Output the (X, Y) coordinate of the center of the cell containing the given text.  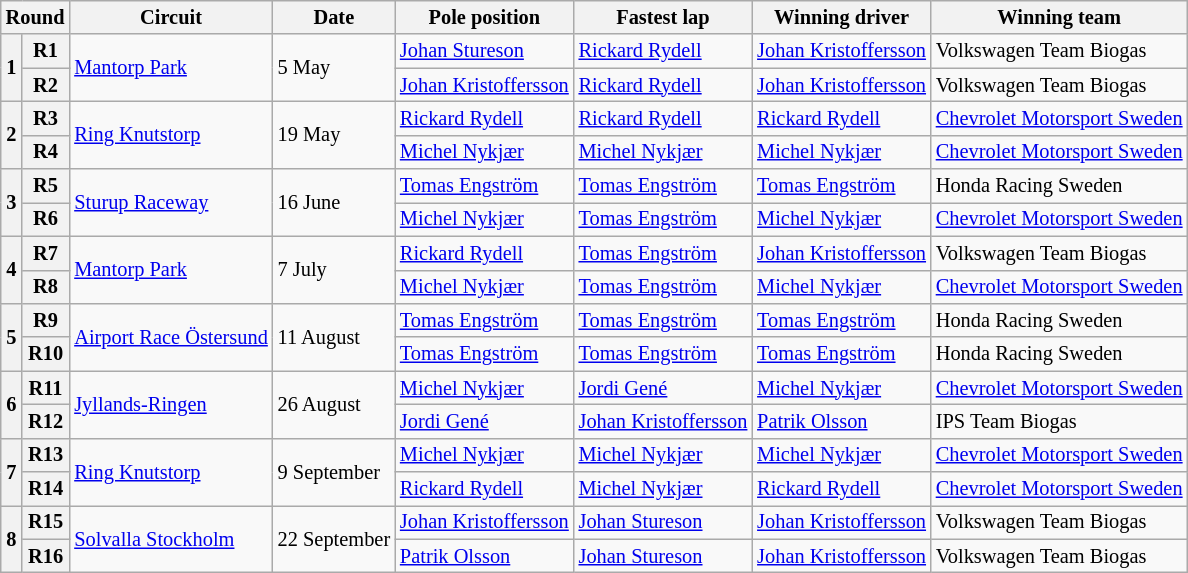
Solvalla Stockholm (170, 538)
R9 (46, 320)
R1 (46, 51)
R10 (46, 354)
R16 (46, 556)
R14 (46, 489)
5 (12, 336)
11 August (334, 336)
R11 (46, 388)
2 (12, 134)
16 June (334, 202)
Winning driver (842, 17)
Fastest lap (664, 17)
Circuit (170, 17)
6 (12, 404)
R8 (46, 287)
R13 (46, 455)
8 (12, 538)
19 May (334, 134)
R6 (46, 219)
R5 (46, 186)
Round (36, 17)
Pole position (484, 17)
7 July (334, 270)
R7 (46, 253)
22 September (334, 538)
5 May (334, 68)
Winning team (1060, 17)
26 August (334, 404)
R3 (46, 118)
R4 (46, 152)
R12 (46, 421)
Date (334, 17)
Sturup Raceway (170, 202)
R15 (46, 522)
7 (12, 472)
IPS Team Biogas (1060, 421)
3 (12, 202)
R2 (46, 85)
9 September (334, 472)
Airport Race Östersund (170, 336)
Jyllands-Ringen (170, 404)
1 (12, 68)
4 (12, 270)
